Return the (x, y) coordinate for the center point of the cell that contains the specified text.  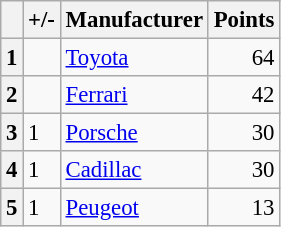
+/- (42, 20)
Cadillac (134, 170)
Porsche (134, 133)
Manufacturer (134, 20)
3 (12, 133)
5 (12, 208)
4 (12, 170)
64 (244, 58)
13 (244, 208)
Ferrari (134, 95)
Toyota (134, 58)
Points (244, 20)
42 (244, 95)
2 (12, 95)
Peugeot (134, 208)
